Extract the (X, Y) coordinate from the center of the cell holding the provided text.  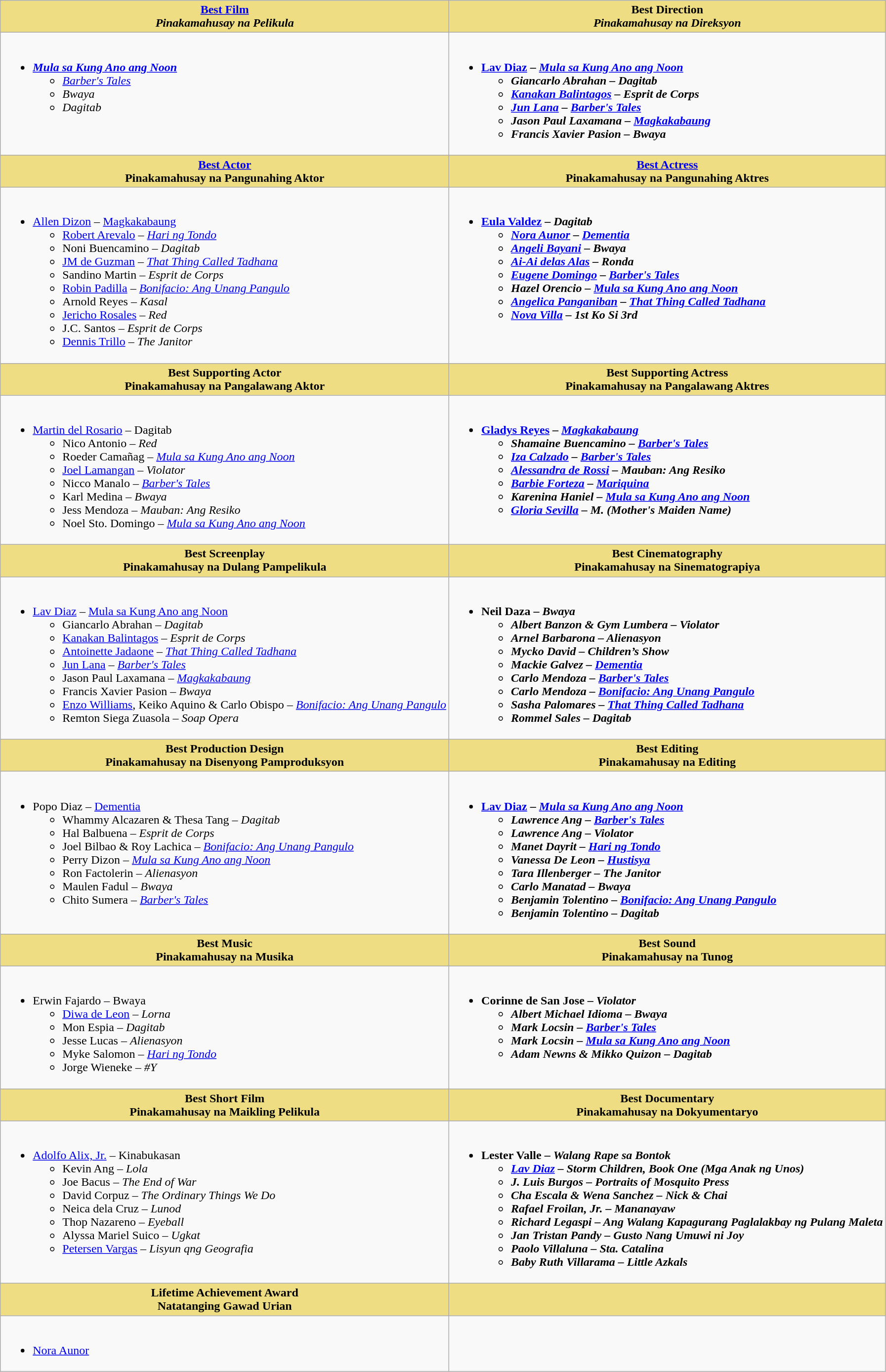
Best Production DesignPinakamahusay na Disenyong Pamproduksyon (225, 755)
Best ScreenplayPinakamahusay na Dulang Pampelikula (225, 560)
Best Supporting ActorPinakamahusay na Pangalawang Aktor (225, 379)
Best MusicPinakamahusay na Musika (225, 950)
Best SoundPinakamahusay na Tunog (667, 950)
Best Short FilmPinakamahusay na Maikling Pelikula (225, 1105)
Best FilmPinakamahusay na Pelikula (225, 17)
Best ActorPinakamahusay na Pangunahing Aktor (225, 171)
Best CinematographyPinakamahusay na Sinematograpiya (667, 560)
Erwin Fajardo – BwayaDiwa de Leon – LornaMon Espia – DagitabJesse Lucas – AlienasyonMyke Salomon – Hari ng TondoJorge Wieneke – #Y (225, 1027)
Mula sa Kung Ano ang NoonBarber's TalesBwayaDagitab (225, 94)
Best Supporting ActressPinakamahusay na Pangalawang Aktres (667, 379)
Best DirectionPinakamahusay na Direksyon (667, 17)
Best EditingPinakamahusay na Editing (667, 755)
Nora Aunor (225, 1344)
Best DocumentaryPinakamahusay na Dokyumentaryo (667, 1105)
Best ActressPinakamahusay na Pangunahing Aktres (667, 171)
Lifetime Achievement AwardNatatanging Gawad Urian (225, 1299)
